Determine the [x, y] coordinate at the center of the cell enclosing the given text.  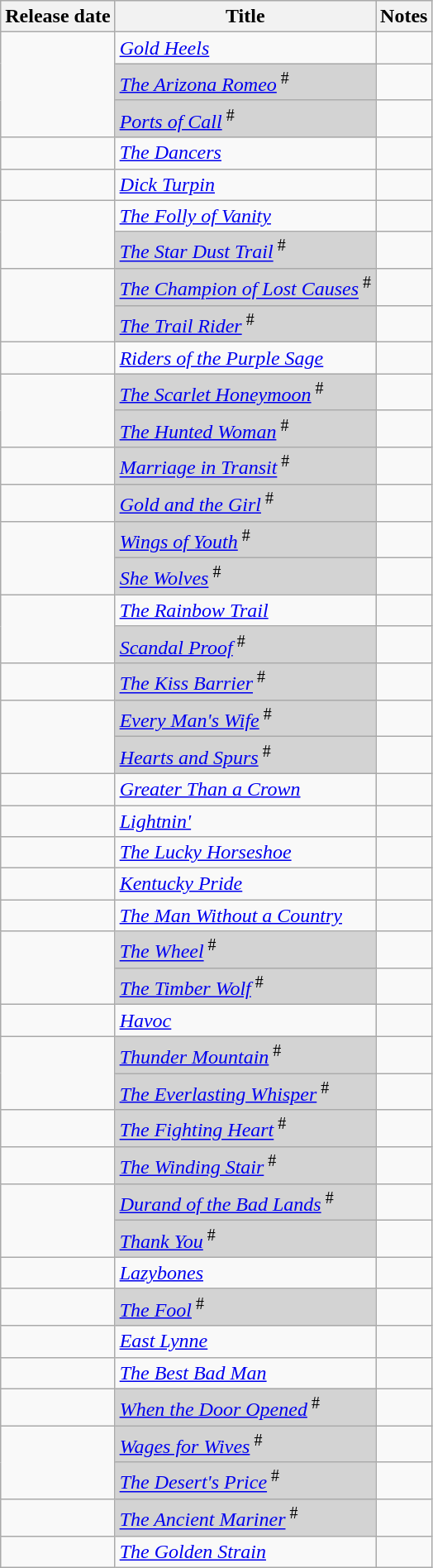
The Wheel # [245, 949]
Hearts and Spurs # [245, 756]
Lightnin' [245, 821]
The Dancers [245, 153]
The Lucky Horseshoe [245, 853]
Riders of the Purple Sage [245, 358]
Every Man's Wife # [245, 718]
Scandal Proof # [245, 645]
Thank You # [245, 1239]
The Scarlet Honeymoon # [245, 392]
The Kiss Barrier # [245, 681]
The Winding Stair # [245, 1166]
Greater Than a Crown [245, 790]
Havoc [245, 1021]
Release date [58, 17]
Thunder Mountain # [245, 1055]
The Everlasting Whisper # [245, 1092]
The Champion of Lost Causes # [245, 288]
The Fool # [245, 1307]
She Wolves # [245, 577]
The Trail Rider # [245, 324]
Ports of Call # [245, 119]
The Fighting Heart # [245, 1128]
Wings of Youth # [245, 539]
Kentucky Pride [245, 884]
The Star Dust Trail # [245, 250]
Gold and the Girl # [245, 503]
The Man Without a Country [245, 915]
Title [245, 17]
Gold Heels [245, 48]
The Timber Wolf # [245, 986]
The Hunted Woman # [245, 428]
East Lynne [245, 1341]
Notes [404, 17]
Lazybones [245, 1273]
The Folly of Vanity [245, 216]
Marriage in Transit # [245, 466]
The Rainbow Trail [245, 610]
When the Door Opened # [245, 1408]
The Arizona Romeo # [245, 83]
Dick Turpin [245, 184]
The Desert's Price # [245, 1480]
Durand of the Bad Lands # [245, 1202]
The Ancient Mariner # [245, 1518]
The Best Bad Man [245, 1373]
Wages for Wives # [245, 1444]
The Golden Strain [245, 1551]
